Detect which cell encompasses the target text, then output its (x, y) center coordinate. 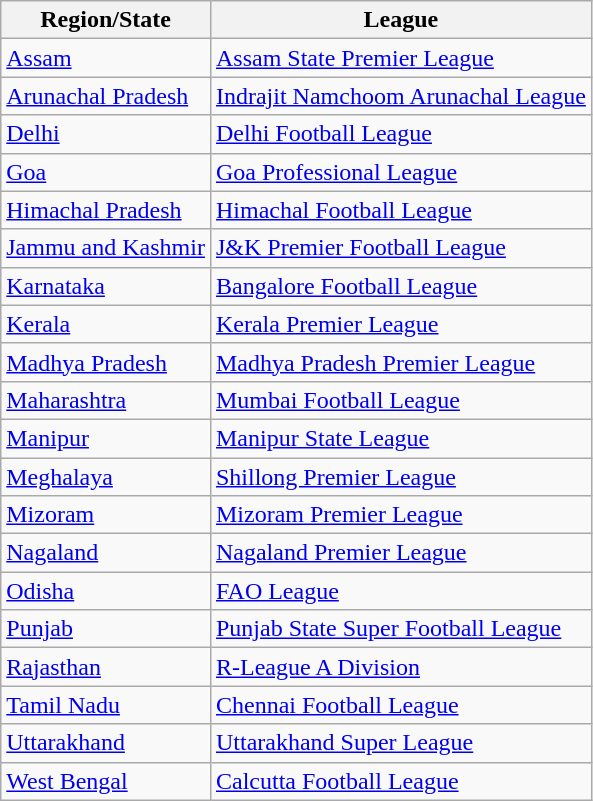
Chennai Football League (400, 705)
Goa Professional League (400, 172)
FAO League (400, 591)
Mizoram Premier League (400, 515)
Kerala (106, 324)
Nagaland (106, 553)
Manipur (106, 438)
Himachal Pradesh (106, 210)
Mizoram (106, 515)
Meghalaya (106, 477)
Maharashtra (106, 400)
Karnataka (106, 286)
Himachal Football League (400, 210)
Punjab State Super Football League (400, 629)
Punjab (106, 629)
Arunachal Pradesh (106, 96)
Uttarakhand Super League (400, 743)
Region/State (106, 20)
Calcutta Football League (400, 781)
J&K Premier Football League (400, 248)
Madhya Pradesh Premier League (400, 362)
Nagaland Premier League (400, 553)
Jammu and Kashmir (106, 248)
Assam State Premier League (400, 58)
Odisha (106, 591)
Delhi Football League (400, 134)
R-League A Division (400, 667)
Madhya Pradesh (106, 362)
Uttarakhand (106, 743)
Kerala Premier League (400, 324)
Indrajit Namchoom Arunachal League (400, 96)
Tamil Nadu (106, 705)
League (400, 20)
Rajasthan (106, 667)
Manipur State League (400, 438)
Mumbai Football League (400, 400)
West Bengal (106, 781)
Shillong Premier League (400, 477)
Goa (106, 172)
Bangalore Football League (400, 286)
Delhi (106, 134)
Assam (106, 58)
